Find where the given text appears and provide that cell's center as (X, Y) coordinate. 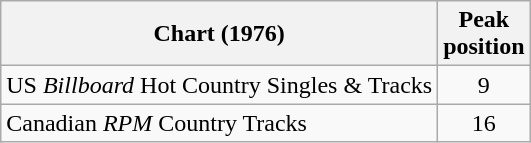
Chart (1976) (220, 34)
Canadian RPM Country Tracks (220, 123)
Peakposition (484, 34)
9 (484, 85)
16 (484, 123)
US Billboard Hot Country Singles & Tracks (220, 85)
